Locate the cell with the specified text and output its [X, Y] center coordinate. 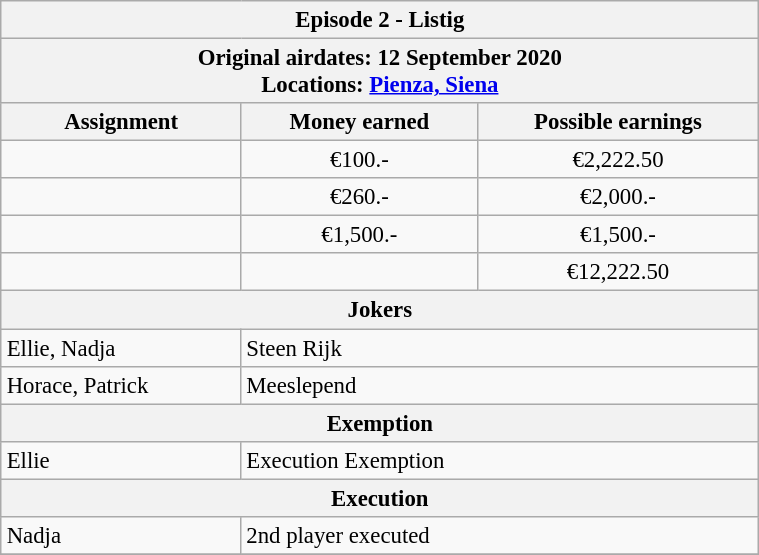
€2,222.50 [618, 160]
Execution Exemption [500, 460]
Nadja [121, 535]
€2,000.- [618, 197]
Episode 2 - Listig [380, 20]
Horace, Patrick [121, 385]
Meeslepend [500, 385]
Ellie [121, 460]
Original airdates: 12 September 2020Locations: Pienza, Siena [380, 70]
€100.- [360, 160]
Ellie, Nadja [121, 347]
€12,222.50 [618, 272]
Assignment [121, 122]
Possible earnings [618, 122]
Jokers [380, 310]
Execution [380, 498]
Money earned [360, 122]
2nd player executed [500, 535]
Steen Rijk [500, 347]
Exemption [380, 423]
€260.- [360, 197]
